Capture the cell that displays the provided text and extract its [X, Y] central coordinate. 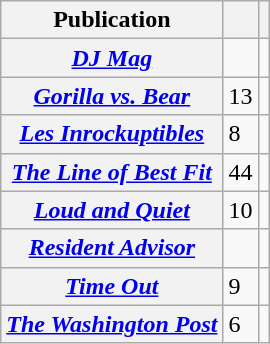
Resident Advisor [112, 248]
Gorilla vs. Bear [112, 96]
9 [240, 286]
The Washington Post [112, 324]
13 [240, 96]
Les Inrockuptibles [112, 134]
Loud and Quiet [112, 210]
Time Out [112, 286]
DJ Mag [112, 58]
10 [240, 210]
Publication [112, 20]
6 [240, 324]
8 [240, 134]
44 [240, 172]
The Line of Best Fit [112, 172]
